From the cell containing the given text, extract its center point as (x, y) coordinate. 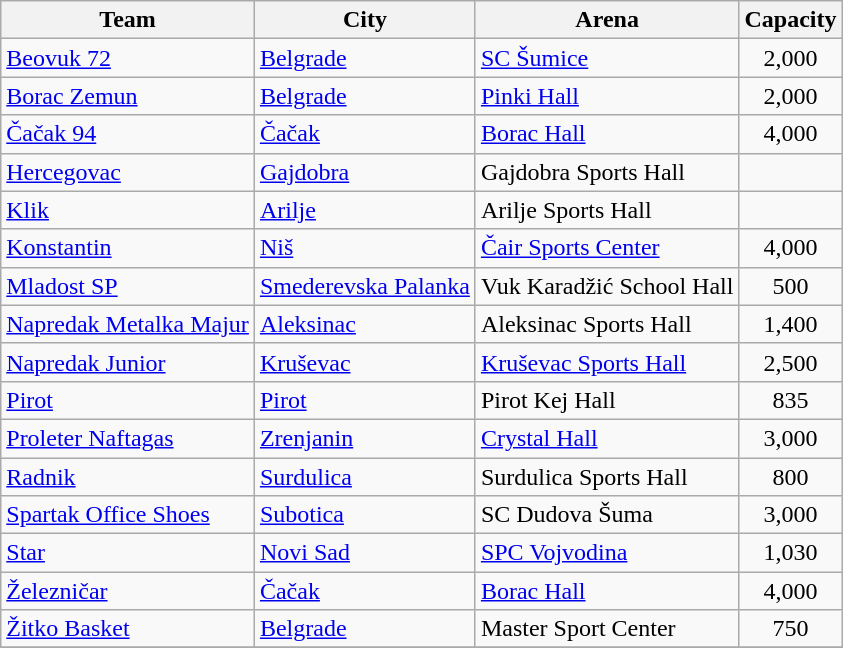
1,030 (790, 553)
Arena (607, 20)
Smederevska Palanka (364, 286)
500 (790, 286)
Arilje (364, 210)
Železničar (128, 591)
Subotica (364, 515)
Napredak Junior (128, 362)
Kruševac (364, 362)
Klik (128, 210)
Konstantin (128, 248)
750 (790, 629)
Gajdobra Sports Hall (607, 172)
Vuk Karadžić School Hall (607, 286)
Pirot Kej Hall (607, 400)
Borac Zemun (128, 96)
Crystal Hall (607, 438)
Gajdobra (364, 172)
Žitko Basket (128, 629)
Team (128, 20)
Aleksinac (364, 324)
Pinki Hall (607, 96)
City (364, 20)
Capacity (790, 20)
Star (128, 553)
Surdulica Sports Hall (607, 477)
Novi Sad (364, 553)
SC Dudova Šuma (607, 515)
Čair Sports Center (607, 248)
Niš (364, 248)
Čačak 94 (128, 134)
Hercegovac (128, 172)
Beovuk 72 (128, 58)
2,500 (790, 362)
Proleter Naftagas (128, 438)
Arilje Sports Hall (607, 210)
SPC Vojvodina (607, 553)
Zrenjanin (364, 438)
Mladost SP (128, 286)
Napredak Metalka Majur (128, 324)
Surdulica (364, 477)
Kruševac Sports Hall (607, 362)
Aleksinac Sports Hall (607, 324)
1,400 (790, 324)
Radnik (128, 477)
835 (790, 400)
SC Šumice (607, 58)
800 (790, 477)
Spartak Office Shoes (128, 515)
Master Sport Center (607, 629)
